Identify which cell holds the provided text, then report its [X, Y] central coordinate. 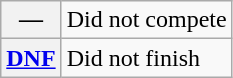
Did not finish [146, 58]
— [31, 20]
DNF [31, 58]
Did not compete [146, 20]
